Find where the given text appears and provide that cell's center as [x, y] coordinate. 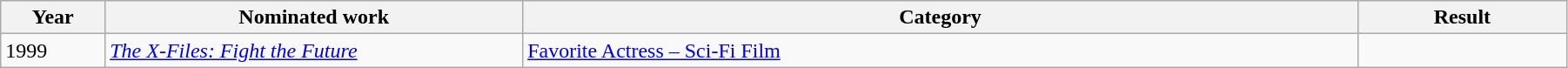
Result [1462, 17]
1999 [53, 51]
Favorite Actress – Sci-Fi Film [941, 51]
Category [941, 17]
The X-Files: Fight the Future [314, 51]
Year [53, 17]
Nominated work [314, 17]
